Provide the [X, Y] coordinate of the cell's center where the given text is located.  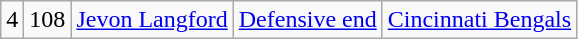
108 [48, 20]
4 [12, 20]
Jevon Langford [152, 20]
Defensive end [308, 20]
Cincinnati Bengals [479, 20]
